Pinpoint the cell where the given text exists, returning its (x, y) midpoint coordinate. 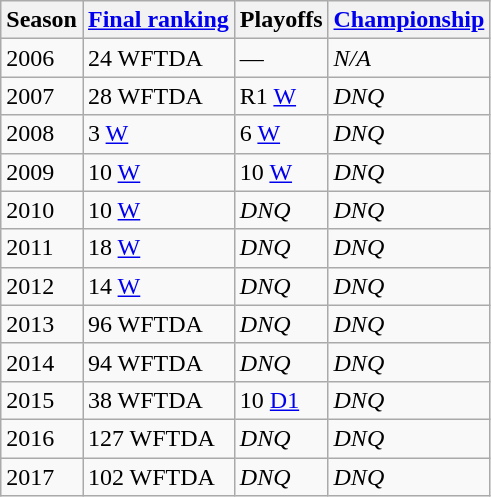
14 W (158, 286)
2012 (42, 286)
Final ranking (158, 20)
24 WFTDA (158, 58)
18 W (158, 248)
10 D1 (281, 400)
2008 (42, 134)
2011 (42, 248)
Season (42, 20)
2006 (42, 58)
Playoffs (281, 20)
R1 W (281, 96)
2009 (42, 172)
3 W (158, 134)
94 WFTDA (158, 362)
28 WFTDA (158, 96)
102 WFTDA (158, 477)
127 WFTDA (158, 438)
— (281, 58)
96 WFTDA (158, 324)
2014 (42, 362)
Championship (409, 20)
2007 (42, 96)
N/A (409, 58)
2015 (42, 400)
2010 (42, 210)
2016 (42, 438)
2017 (42, 477)
6 W (281, 134)
38 WFTDA (158, 400)
2013 (42, 324)
